Determine the [x, y] coordinate at the center of the cell enclosing the given text.  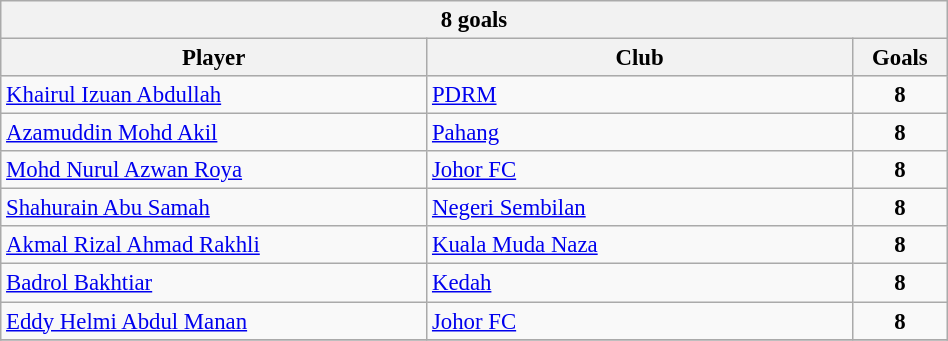
PDRM [640, 95]
Mohd Nurul Azwan Roya [214, 170]
Akmal Rizal Ahmad Rakhli [214, 245]
Eddy Helmi Abdul Manan [214, 321]
Badrol Bakhtiar [214, 283]
Khairul Izuan Abdullah [214, 95]
Shahurain Abu Samah [214, 208]
Kuala Muda Naza [640, 245]
Player [214, 58]
Azamuddin Mohd Akil [214, 133]
Negeri Sembilan [640, 208]
8 goals [474, 20]
Pahang [640, 133]
Club [640, 58]
Goals [900, 58]
Kedah [640, 283]
